Detect which cell encompasses the target text, then output its [x, y] center coordinate. 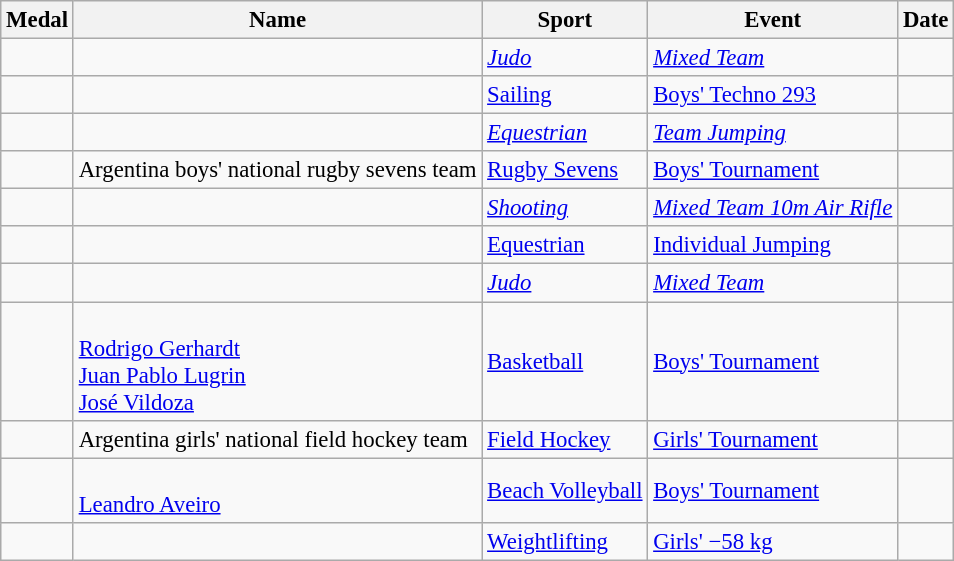
Name [277, 20]
Field Hockey [565, 439]
Sailing [565, 95]
Event [773, 20]
Argentina boys' national rugby sevens team [277, 170]
Weightlifting [565, 541]
Girls' −58 kg [773, 541]
Shooting [565, 208]
Individual Jumping [773, 245]
Argentina girls' national field hockey team [277, 439]
Beach Volleyball [565, 490]
Basketball [565, 362]
Rugby Sevens [565, 170]
Boys' Techno 293 [773, 95]
Rodrigo GerhardtJuan Pablo LugrinJosé Vildoza [277, 362]
Girls' Tournament [773, 439]
Team Jumping [773, 133]
Date [926, 20]
Medal [38, 20]
Sport [565, 20]
Mixed Team 10m Air Rifle [773, 208]
Leandro Aveiro [277, 490]
